For the text-containing cell, return its midpoint in (x, y) coordinate format. 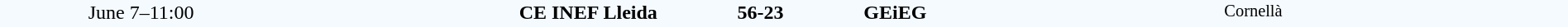
56-23 (760, 12)
June 7–11:00 (141, 13)
Cornellà (1396, 13)
CE INEF Lleida (470, 12)
GEiEG (1043, 12)
